Identify which cell holds the provided text, then report its [X, Y] central coordinate. 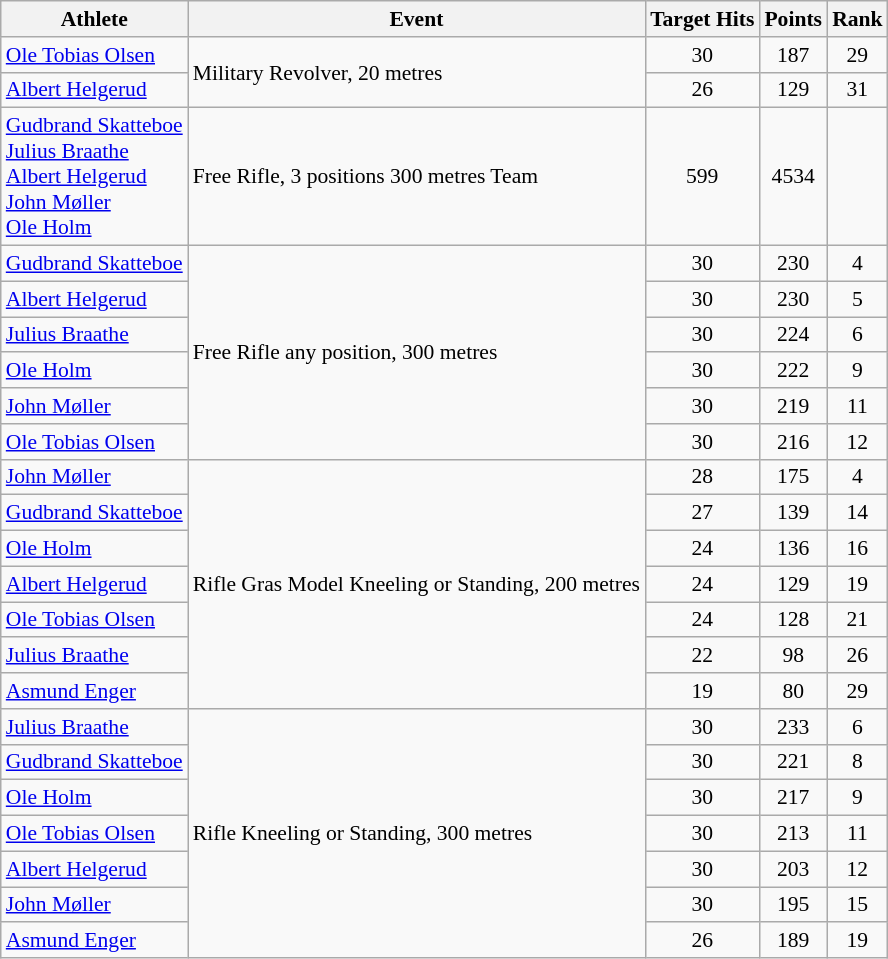
16 [858, 549]
Military Revolver, 20 metres [416, 72]
Target Hits [702, 19]
599 [702, 177]
Athlete [94, 19]
27 [702, 513]
139 [793, 513]
222 [793, 371]
80 [793, 691]
224 [793, 335]
128 [793, 620]
217 [793, 798]
233 [793, 727]
187 [793, 55]
28 [702, 477]
175 [793, 477]
22 [702, 656]
213 [793, 834]
216 [793, 442]
8 [858, 762]
Rank [858, 19]
219 [793, 406]
136 [793, 549]
98 [793, 656]
195 [793, 905]
5 [858, 299]
14 [858, 513]
21 [858, 620]
Rifle Kneeling or Standing, 300 metres [416, 834]
Free Rifle any position, 300 metres [416, 353]
4534 [793, 177]
15 [858, 905]
Gudbrand SkatteboeJulius BraatheAlbert HelgerudJohn MøllerOle Holm [94, 177]
Event [416, 19]
203 [793, 869]
221 [793, 762]
Rifle Gras Model Kneeling or Standing, 200 metres [416, 584]
Free Rifle, 3 positions 300 metres Team [416, 177]
Points [793, 19]
189 [793, 941]
31 [858, 90]
